Scan for the cell matching the given text and deliver its (X, Y) coordinate at center. 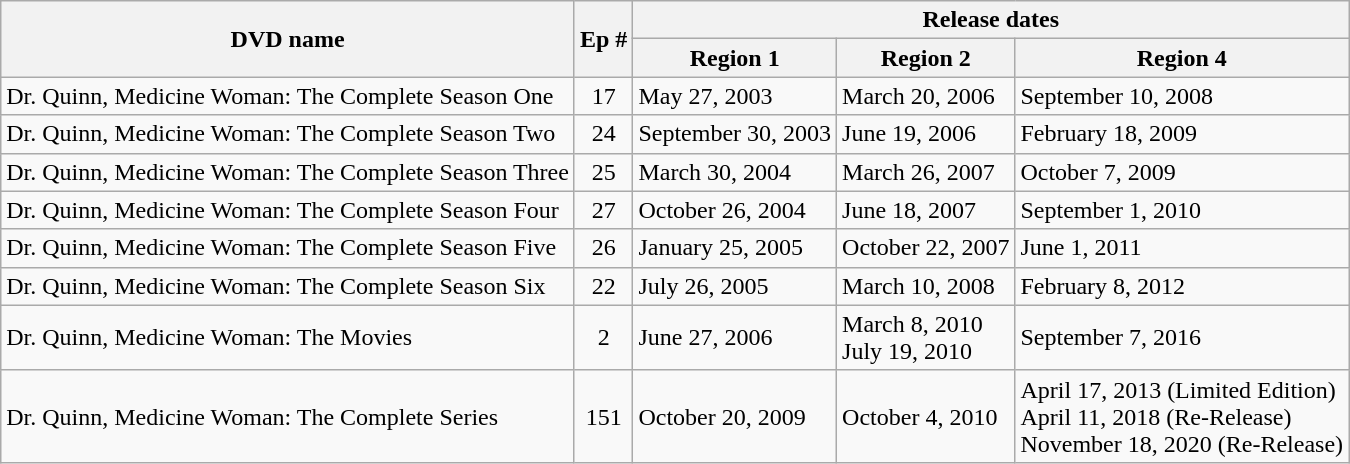
September 30, 2003 (735, 134)
Dr. Quinn, Medicine Woman: The Complete Season Six (288, 286)
27 (603, 210)
September 1, 2010 (1182, 210)
February 8, 2012 (1182, 286)
Region 1 (735, 58)
June 19, 2006 (926, 134)
Region 4 (1182, 58)
Dr. Quinn, Medicine Woman: The Complete Season Five (288, 248)
February 18, 2009 (1182, 134)
July 26, 2005 (735, 286)
DVD name (288, 39)
Dr. Quinn, Medicine Woman: The Complete Season Two (288, 134)
May 27, 2003 (735, 96)
Dr. Quinn, Medicine Woman: The Movies (288, 338)
March 8, 2010July 19, 2010 (926, 338)
October 4, 2010 (926, 416)
June 27, 2006 (735, 338)
June 1, 2011 (1182, 248)
26 (603, 248)
March 30, 2004 (735, 172)
25 (603, 172)
September 7, 2016 (1182, 338)
22 (603, 286)
June 18, 2007 (926, 210)
Dr. Quinn, Medicine Woman: The Complete Season Three (288, 172)
January 25, 2005 (735, 248)
September 10, 2008 (1182, 96)
Dr. Quinn, Medicine Woman: The Complete Series (288, 416)
24 (603, 134)
October 26, 2004 (735, 210)
Ep # (603, 39)
Release dates (991, 20)
October 22, 2007 (926, 248)
Dr. Quinn, Medicine Woman: The Complete Season One (288, 96)
October 7, 2009 (1182, 172)
Region 2 (926, 58)
March 20, 2006 (926, 96)
Dr. Quinn, Medicine Woman: The Complete Season Four (288, 210)
April 17, 2013 (Limited Edition)April 11, 2018 (Re-Release)November 18, 2020 (Re-Release) (1182, 416)
151 (603, 416)
March 10, 2008 (926, 286)
17 (603, 96)
2 (603, 338)
March 26, 2007 (926, 172)
October 20, 2009 (735, 416)
